Output the [X, Y] coordinate of the center of the cell containing the given text.  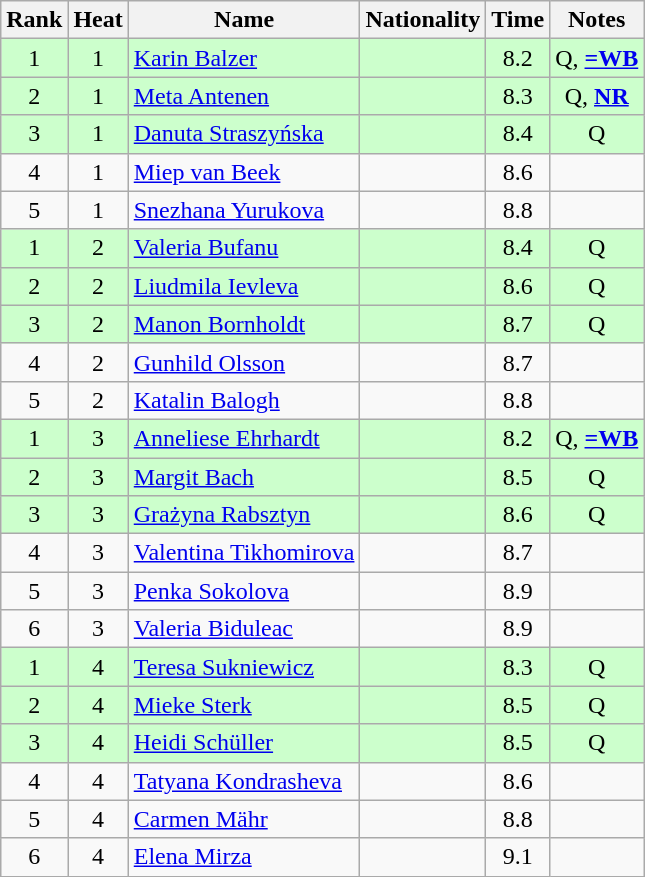
Margit Bach [244, 477]
Valeria Biduleac [244, 629]
Name [244, 20]
Snezhana Yurukova [244, 210]
Manon Bornholdt [244, 324]
Liudmila Ievleva [244, 286]
Grażyna Rabsztyn [244, 515]
Rank [34, 20]
Nationality [423, 20]
Notes [597, 20]
Anneliese Ehrhardt [244, 438]
Danuta Straszyńska [244, 134]
Teresa Sukniewicz [244, 667]
Mieke Sterk [244, 705]
9.1 [518, 857]
Tatyana Kondrasheva [244, 781]
Valentina Tikhomirova [244, 553]
Penka Sokolova [244, 591]
Karin Balzer [244, 58]
Heat [98, 20]
Elena Mirza [244, 857]
Q, NR [597, 96]
Valeria Bufanu [244, 248]
Carmen Mähr [244, 819]
Katalin Balogh [244, 400]
Heidi Schüller [244, 743]
Time [518, 20]
Meta Antenen [244, 96]
Miep van Beek [244, 172]
Gunhild Olsson [244, 362]
